Find where the given text appears and provide that cell's center as (x, y) coordinate. 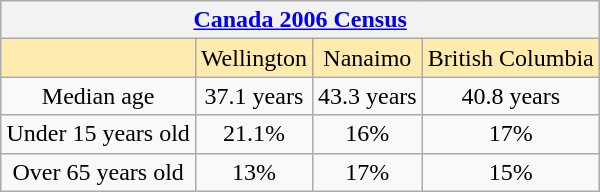
Median age (98, 96)
15% (510, 172)
40.8 years (510, 96)
Nanaimo (367, 58)
Under 15 years old (98, 134)
21.1% (254, 134)
37.1 years (254, 96)
Canada 2006 Census (300, 20)
Over 65 years old (98, 172)
British Columbia (510, 58)
43.3 years (367, 96)
Wellington (254, 58)
13% (254, 172)
16% (367, 134)
